Return (X, Y) of the center of cell containing provided text 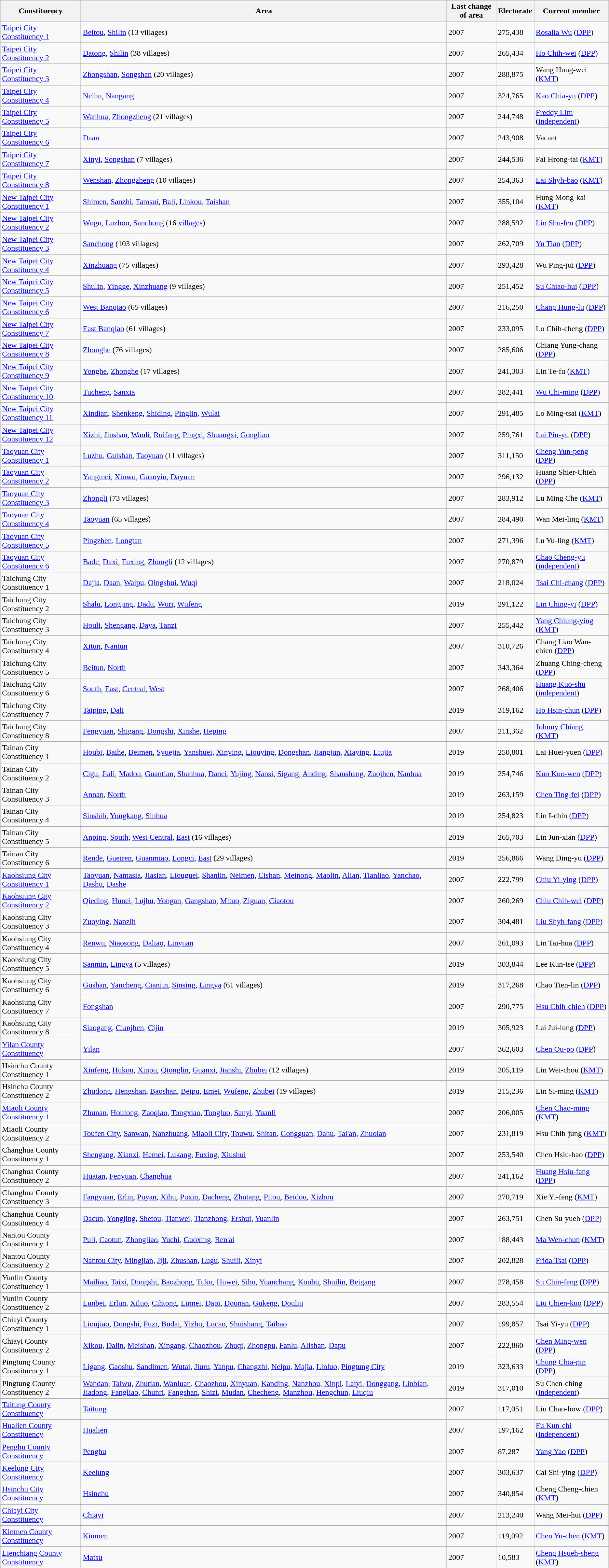
Hsinchu City Constituency (41, 1494)
Cheng Cheng-chien (KMT) (571, 1494)
Kaohsiung City Constituency 1 (41, 879)
Hsinchu County Constituency 1 (41, 1070)
268,406 (515, 689)
Nantou County Constituency 2 (41, 1261)
Liu Shyh-fang (DPP) (571, 921)
Tucheng, Sanxia (264, 392)
Penghu (264, 1451)
275,438 (515, 32)
Taichung City Constituency 4 (41, 647)
317,010 (515, 1388)
Sanmin, Lingya (5 villages) (264, 964)
340,854 (515, 1494)
Taipei City Constituency 2 (41, 53)
303,844 (515, 964)
Chen Ming-wen (DPP) (571, 1345)
Chen Yu-chen (KMT) (571, 1536)
233,095 (515, 329)
Taipei City Constituency 6 (41, 138)
288,592 (515, 223)
Lo Ming-tsai (KMT) (571, 413)
Chen Ou-po (DPP) (571, 1049)
Hualien County Constituency (41, 1430)
Tainan City Constituency 5 (41, 837)
Gushan, Yancheng, Cianjin, Sinsing, Lingya (61 villages) (264, 985)
Xitun, Nantun (264, 647)
265,434 (515, 53)
205,119 (515, 1070)
Zhonghe (76 villages) (264, 350)
Yang Chiung-ying (KMT) (571, 625)
Xinzhuang (75 villages) (264, 265)
Wang Hung-wei (KMT) (571, 74)
New Taipei City Constituency 2 (41, 223)
Houbi, Baihe, Beimen, Syuejia, Yanshuei, Xinying, Liouying, Dongshan, Jiangjun, Xiaying, Liujia (264, 752)
265,703 (515, 837)
Tainan City Constituency 4 (41, 816)
Tainan City Constituency 1 (41, 752)
253,540 (515, 1155)
323,633 (515, 1367)
251,452 (515, 287)
Constituency (41, 11)
Hung Mong-kai (KMT) (571, 201)
Kaohsiung City Constituency 4 (41, 943)
317,268 (515, 985)
Lin Jun-xian (DPP) (571, 837)
Tainan City Constituency 3 (41, 794)
Kaohsiung City Constituency 2 (41, 901)
278,458 (515, 1281)
10,583 (515, 1557)
Pingtung County Constituency 2 (41, 1388)
Changhua County Constituency 2 (41, 1176)
Dacun, Yongjing, Shetou, Tianwei, Tianzhong, Ershui, Yuanlin (264, 1218)
Sanchong (103 villages) (264, 244)
Dajia, Daan, Waipu, Qingshui, Wuqi (264, 583)
Lin Shu-fen (DPP) (571, 223)
Chiang Yung-chang (DPP) (571, 350)
Lai Shyh-bao (KMT) (571, 180)
Huang Hsiu-fang (DPP) (571, 1176)
Taoyuan, Namasia, Jiasian, Liouguei, Shanlin, Neimen, Cishan, Meinong, Maolin, Alian, Tianliao, Yanchao, Dashu, Dashe (264, 879)
Tainan City Constituency 6 (41, 858)
Taiping, Dali (264, 710)
117,051 (515, 1409)
New Taipei City Constituency 6 (41, 307)
Wu Ping-jui (DPP) (571, 265)
Daan (264, 138)
263,159 (515, 794)
311,150 (515, 456)
241,303 (515, 371)
305,923 (515, 1028)
202,828 (515, 1261)
Keelung (264, 1472)
250,801 (515, 752)
New Taipei City Constituency 3 (41, 244)
Yang Yao (DPP) (571, 1451)
271,396 (515, 540)
Chao Cheng-yu (independent) (571, 561)
Lai Jui-lung (DPP) (571, 1028)
Hsinchu County Constituency 2 (41, 1091)
Kaohsiung City Constituency 7 (41, 1007)
Xinfeng, Hukou, Xinpu, Qionglin, Guanxi, Jianshi, Zhubei (12 villages) (264, 1070)
Taipei City Constituency 8 (41, 180)
Lienchiang County Constituency (41, 1557)
Yonghe, Zhonghe (17 villages) (264, 371)
Pingtung County Constituency 1 (41, 1367)
Chang Hung-lu (DPP) (571, 307)
New Taipei City Constituency 11 (41, 413)
Annan, North (264, 794)
West Banqiao (65 villages) (264, 307)
Kaohsiung City Constituency 3 (41, 921)
206,005 (515, 1112)
324,765 (515, 96)
Zuoying, Nanzih (264, 921)
Kaohsiung City Constituency 8 (41, 1028)
East Banqiao (61 villages) (264, 329)
Xikou, Dalin, Meishan, Xingang, Chaozhou, Zhuqi, Zhongpu, Fanlu, Alishan, Dapu (264, 1345)
Wenshan, Zhongzheng (10 villages) (264, 180)
Matsu (264, 1557)
Taipei City Constituency 1 (41, 32)
Xizhi, Jinshan, Wanli, Ruifang, Pingxi, Shuangxi, Gongliao (264, 434)
262,709 (515, 244)
283,554 (515, 1303)
244,536 (515, 159)
241,162 (515, 1176)
Miaoli County Constituency 2 (41, 1134)
Lo Chih-cheng (DPP) (571, 329)
Wang Ding-yu (DPP) (571, 858)
Yilan (264, 1049)
216,250 (515, 307)
Luzhu, Guishan, Taoyuan (11 villages) (264, 456)
Area (264, 11)
Siaogang, Cianjhen, Cijin (264, 1028)
282,441 (515, 392)
Lunbei, Erlun, Xiluo, Cihtong, Linnei, Dapi, Dounan, Gukeng, Douliu (264, 1303)
Shimen, Sanzhi, Tamsui, Bali, Linkou, Taishan (264, 201)
Chen Su-yueh (DPP) (571, 1218)
Chen Ting-fei (DPP) (571, 794)
119,092 (515, 1536)
Shengang, Xianxi, Hemei, Lukang, Fuxing, Xiushui (264, 1155)
Ligang, Gaoshu, Sandimen, Wutai, Jiuru, Yanpu, Changzhi, Neipu, Majia, Linluo, Pingtung City (264, 1367)
Zhuang Ching-cheng (DPP) (571, 667)
Chung Chia-pin (DPP) (571, 1367)
New Taipei City Constituency 12 (41, 434)
Chiayi City Constituency (41, 1515)
Yunlin County Constituency 1 (41, 1281)
Taichung City Constituency 5 (41, 667)
215,236 (515, 1091)
243,908 (515, 138)
244,748 (515, 117)
Chiu Yi-ying (DPP) (571, 879)
Yunlin County Constituency 2 (41, 1303)
Qieding, Hunei, Lujhu, Yongan, Gangshan, Mituo, Ziguan, Ciaotou (264, 901)
260,269 (515, 901)
Neihu, Nangang (264, 96)
Wu Chi-ming (DPP) (571, 392)
Taoyuan (65 villages) (264, 519)
Ho Chih-wei (DPP) (571, 53)
Chiu Chih-wei (DPP) (571, 901)
Zhongshan, Songshan (20 villages) (264, 74)
Lu Ming Che (KMT) (571, 498)
Electorate (515, 11)
Renwu, Niaosong, Daliao, Linyuan (264, 943)
Fangyuan, Erlin, Puyan, Xihu, Puxin, Dacheng, Zhutang, Pitou, Beidou, Xizhou (264, 1197)
Chiayi County Constituency 2 (41, 1345)
Fu Kun-chi (independent) (571, 1430)
Penghu County Constituency (41, 1451)
355,104 (515, 201)
284,490 (515, 519)
Lin Ching-yi (DPP) (571, 604)
Lin I-chin (DPP) (571, 816)
343,364 (515, 667)
Chen Hsiu-bao (DPP) (571, 1155)
Huang Kuo-shu (independent) (571, 689)
254,746 (515, 774)
Lioujiao, Dongshi, Puzi, Budai, Yizhu, Lucao, Shuishang, Taibao (264, 1324)
270,719 (515, 1197)
Kuo Kuo-wen (DPP) (571, 774)
Kaohsiung City Constituency 5 (41, 964)
Zhunan, Houlong, Zaoqiao, Tongxiao, Tongluo, Sanyi, Yuanli (264, 1112)
Taoyuan City Constituency 5 (41, 540)
Vacant (571, 138)
213,240 (515, 1515)
Chiayi (264, 1515)
Ho Hsin-chun (DPP) (571, 710)
Taoyuan City Constituency 4 (41, 519)
Lin Tai-hua (DPP) (571, 943)
Tsai Chi-chang (DPP) (571, 583)
222,799 (515, 879)
Keelung City Constituency (41, 1472)
362,603 (515, 1049)
Kinmen County Constituency (41, 1536)
Chang Liao Wan-chien (DPP) (571, 647)
Taichung City Constituency 1 (41, 583)
New Taipei City Constituency 9 (41, 371)
Su Chiao-hui (DPP) (571, 287)
Toufen City, Sanwan, Nanzhuang, Miaoli City, Touwu, Shitan, Gongguan, Dahu, Tai'an, Zhuolan (264, 1134)
Taipei City Constituency 5 (41, 117)
Taipei City Constituency 7 (41, 159)
Lin Si-ming (KMT) (571, 1091)
Liu Chao-how (DPP) (571, 1409)
Taoyuan City Constituency 2 (41, 477)
Puli, Caotun, Zhongliao, Yuchi, Guoxing, Ren'ai (264, 1239)
Taichung City Constituency 8 (41, 731)
293,428 (515, 265)
87,287 (515, 1451)
Fai Hrong-tai (KMT) (571, 159)
Cigu, Jiali, Madou, Guantian, Shanhua, Danei, Yujing, Nansi, Sigang, Anding, Shanshang, Zuojhen, Nanhua (264, 774)
Sinshih, Yongkang, Sinhua (264, 816)
Xie Yi-feng (KMT) (571, 1197)
Kao Chia-yu (DPP) (571, 96)
Chiayi County Constituency 1 (41, 1324)
Taipei City Constituency 3 (41, 74)
Yu Tian (DPP) (571, 244)
Yilan County Constituency (41, 1049)
211,362 (515, 731)
218,024 (515, 583)
New Taipei City Constituency 8 (41, 350)
Huang Shier-Chieh (DPP) (571, 477)
259,761 (515, 434)
Tainan City Constituency 2 (41, 774)
Lin Wei-chou (KMT) (571, 1070)
Beitun, North (264, 667)
Miaoli County Constituency 1 (41, 1112)
Changhua County Constituency 1 (41, 1155)
Wan Mei-ling (KMT) (571, 519)
Beitou, Shilin (13 villages) (264, 32)
Xindian, Shenkeng, Shiding, Pinglin, Wulai (264, 413)
Chao Tien-lin (DPP) (571, 985)
Changhua County Constituency 4 (41, 1218)
Liu Chien-kuo (DPP) (571, 1303)
Wugu, Luzhou, Sanchong (16 villages) (264, 223)
296,132 (515, 477)
New Taipei City Constituency 10 (41, 392)
Cai Shi-ying (DPP) (571, 1472)
Taoyuan City Constituency 3 (41, 498)
Taoyuan City Constituency 6 (41, 561)
Lai Huei-yuen (DPP) (571, 752)
Su Chen-ching (independent) (571, 1388)
Wanhua, Zhongzheng (21 villages) (264, 117)
Hsinchu (264, 1494)
291,485 (515, 413)
222,860 (515, 1345)
Taichung City Constituency 7 (41, 710)
256,866 (515, 858)
188,443 (515, 1239)
Lee Kun-tse (DPP) (571, 964)
Freddy Lim (independent) (571, 117)
New Taipei City Constituency 7 (41, 329)
Mailiao, Taixi, Dongshi, Baozhong, Tuku, Huwei, Sihu, Yuanchang, Kouhu, Shuilin, Beigang (264, 1281)
199,857 (515, 1324)
Taitung (264, 1409)
Ma Wen-chun (KMT) (571, 1239)
Zhongli (73 villages) (264, 498)
Shulin, Yingge, Xinzhuang (9 villages) (264, 287)
290,775 (515, 1007)
270,879 (515, 561)
303,637 (515, 1472)
291,122 (515, 604)
197,162 (515, 1430)
283,912 (515, 498)
Current member (571, 11)
Taichung City Constituency 2 (41, 604)
Bade, Daxi, Fuxing, Zhongli (12 villages) (264, 561)
New Taipei City Constituency 5 (41, 287)
255,442 (515, 625)
Lu Yu-ling (KMT) (571, 540)
Huatan, Fenyuan, Changhua (264, 1176)
Kinmen (264, 1536)
261,093 (515, 943)
Pingzhen, Longtan (264, 540)
254,823 (515, 816)
Rosalia Wu (DPP) (571, 32)
Houli, Shengang, Daya, Tanzi (264, 625)
231,819 (515, 1134)
Lai Pin-yu (DPP) (571, 434)
Datong, Shilin (38 villages) (264, 53)
Yangmei, Xinwu, Guanyin, Dayuan (264, 477)
Cheng Yun-peng (DPP) (571, 456)
Rende, Gueiren, Guanmiao, Longci, East (29 villages) (264, 858)
Taichung City Constituency 6 (41, 689)
Kaohsiung City Constituency 6 (41, 985)
288,875 (515, 74)
New Taipei City Constituency 4 (41, 265)
Changhua County Constituency 3 (41, 1197)
Taitung County Constituency (41, 1409)
310,726 (515, 647)
Cheng Hsueh-sheng (KMT) (571, 1557)
Hsu Chih-chieh (DPP) (571, 1007)
Anping, South, West Central, East (16 villages) (264, 837)
Wang Mei-hui (DPP) (571, 1515)
Hsu Chih-jung (KMT) (571, 1134)
263,751 (515, 1218)
Su Chin-feng (DPP) (571, 1281)
Johnny Chiang (KMT) (571, 731)
Tsai Yi-yu (DPP) (571, 1324)
Fengyuan, Shigang, Dongshi, Xinshe, Heping (264, 731)
Chen Chao-ming (KMT) (571, 1112)
Zhudong, Hengshan, Baoshan, Beipu, Emei, Wufeng, Zhubei (19 villages) (264, 1091)
Taichung City Constituency 3 (41, 625)
304,481 (515, 921)
Nantou County Constituency 1 (41, 1239)
Fongshan (264, 1007)
Taipei City Constituency 4 (41, 96)
Lin Te-fu (KMT) (571, 371)
Frida Tsai (DPP) (571, 1261)
Shalu, Longjing, Dadu, Wuri, Wufeng (264, 604)
South, East, Central, West (264, 689)
285,606 (515, 350)
New Taipei City Constituency 1 (41, 201)
319,162 (515, 710)
Taoyuan City Constituency 1 (41, 456)
Xinyi, Songshan (7 villages) (264, 159)
Last change of area (471, 11)
254,363 (515, 180)
Hualien (264, 1430)
Nantou City, Mingjian, Jiji, Zhushan, Lugu, Shuili, Xinyi (264, 1261)
